Capture the cell that displays the provided text and extract its (X, Y) central coordinate. 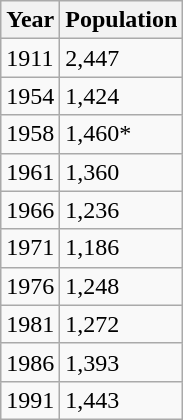
1,236 (122, 210)
1958 (30, 134)
1981 (30, 324)
1,248 (122, 286)
1954 (30, 96)
1976 (30, 286)
1971 (30, 248)
1,272 (122, 324)
1,186 (122, 248)
1,424 (122, 96)
1991 (30, 400)
1966 (30, 210)
1,393 (122, 362)
1,360 (122, 172)
1961 (30, 172)
1911 (30, 58)
1986 (30, 362)
Population (122, 20)
Year (30, 20)
1,460* (122, 134)
2,447 (122, 58)
1,443 (122, 400)
